Provide the (X, Y) coordinate of the cell's center where the given text is located.  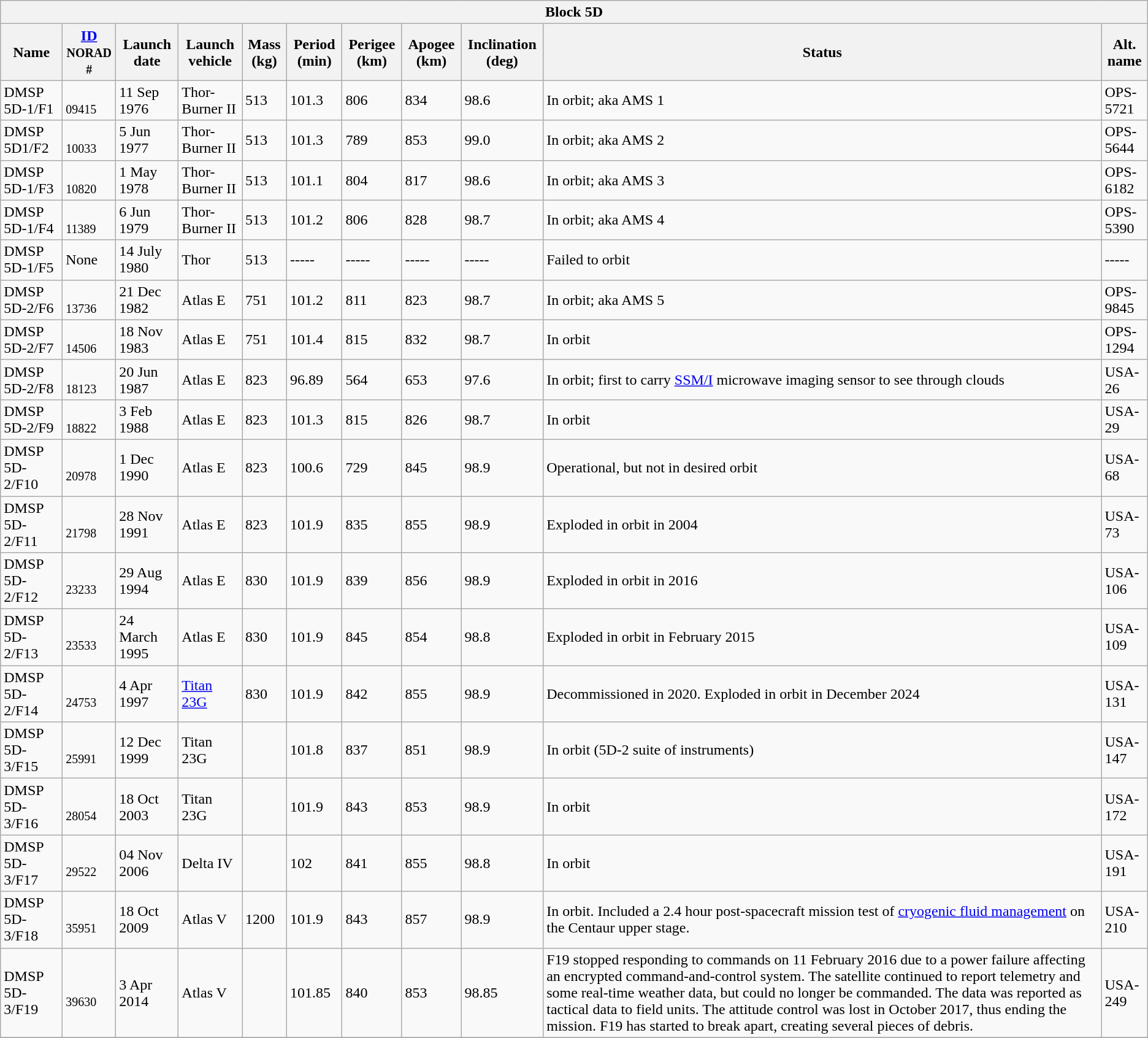
101.8 (315, 750)
USA-73 (1125, 524)
102 (315, 863)
100.6 (315, 467)
729 (372, 467)
3 Apr 2014 (147, 993)
653 (432, 379)
USA-109 (1125, 637)
24753 (90, 694)
Launch date (147, 52)
28 Nov 1991 (147, 524)
25991 (90, 750)
841 (372, 863)
Failed to orbit (822, 260)
835 (372, 524)
96.89 (315, 379)
24 March 1995 (147, 637)
856 (432, 581)
811 (372, 299)
Launch vehicle (210, 52)
In orbit; aka AMS 1 (822, 101)
In orbit; aka AMS 2 (822, 140)
Inclination (deg) (502, 52)
18 Nov 1983 (147, 340)
18 Oct 2009 (147, 920)
09415 (90, 101)
USA-68 (1125, 467)
Operational, but not in desired orbit (822, 467)
In orbit; aka AMS 3 (822, 180)
14506 (90, 340)
828 (432, 220)
Status (822, 52)
USA-249 (1125, 993)
Exploded in orbit in 2016 (822, 581)
USA-147 (1125, 750)
4 Apr 1997 (147, 694)
564 (372, 379)
804 (372, 180)
DMSP 5D-1/F4 (32, 220)
817 (432, 180)
851 (432, 750)
DMSP 5D-2/F10 (32, 467)
In orbit (5D-2 suite of instruments) (822, 750)
USA-191 (1125, 863)
In orbit; aka AMS 4 (822, 220)
3 Feb 1988 (147, 420)
101.1 (315, 180)
USA-172 (1125, 807)
DMSP 5D-2/F7 (32, 340)
04 Nov 2006 (147, 863)
101.4 (315, 340)
DMSP 5D-1/F3 (32, 180)
USA-131 (1125, 694)
29522 (90, 863)
Delta IV (210, 863)
Block 5D (574, 12)
18 Oct 2003 (147, 807)
OPS-1294 (1125, 340)
14 July 1980 (147, 260)
28054 (90, 807)
DMSP 5D-2/F6 (32, 299)
DMSP 5D-3/F16 (32, 807)
OPS-9845 (1125, 299)
1200 (265, 920)
OPS-6182 (1125, 180)
In orbit. Included a 2.4 hour post-spacecraft mission test of cryogenic fluid management on the Centaur upper stage. (822, 920)
OPS-5390 (1125, 220)
832 (432, 340)
DMSP 5D-3/F19 (32, 993)
DMSP 5D-2/F13 (32, 637)
842 (372, 694)
11389 (90, 220)
DMSP 5D-2/F8 (32, 379)
20 Jun 1987 (147, 379)
Exploded in orbit in 2004 (822, 524)
IDNORAD # (90, 52)
23533 (90, 637)
USA-210 (1125, 920)
5 Jun 1977 (147, 140)
In orbit; first to carry SSM/I microwave imaging sensor to see through clouds (822, 379)
None (90, 260)
39630 (90, 993)
USA-106 (1125, 581)
839 (372, 581)
DMSP 5D-3/F15 (32, 750)
DMSP 5D-2/F12 (32, 581)
Alt. name (1125, 52)
DMSP 5D-2/F9 (32, 420)
Exploded in orbit in February 2015 (822, 637)
98.85 (502, 993)
857 (432, 920)
Decommissioned in 2020. Exploded in orbit in December 2024 (822, 694)
6 Jun 1979 (147, 220)
29 Aug 1994 (147, 581)
101.85 (315, 993)
1 Dec 1990 (147, 467)
789 (372, 140)
12 Dec 1999 (147, 750)
97.6 (502, 379)
840 (372, 993)
Perigee (km) (372, 52)
DMSP 5D-2/F14 (32, 694)
Mass (kg) (265, 52)
DMSP 5D1/F2 (32, 140)
837 (372, 750)
DMSP 5D-1/F1 (32, 101)
99.0 (502, 140)
Name (32, 52)
Thor (210, 260)
20978 (90, 467)
854 (432, 637)
Apogee (km) (432, 52)
DMSP 5D-3/F17 (32, 863)
10820 (90, 180)
Period (min) (315, 52)
OPS-5721 (1125, 101)
10033 (90, 140)
1 May 1978 (147, 180)
35951 (90, 920)
OPS-5644 (1125, 140)
18123 (90, 379)
USA-29 (1125, 420)
18822 (90, 420)
834 (432, 101)
13736 (90, 299)
21 Dec 1982 (147, 299)
In orbit; aka AMS 5 (822, 299)
DMSP 5D-1/F5 (32, 260)
DMSP 5D-3/F18 (32, 920)
826 (432, 420)
21798 (90, 524)
USA-26 (1125, 379)
11 Sep 1976 (147, 101)
23233 (90, 581)
DMSP 5D-2/F11 (32, 524)
